Extract the [x, y] coordinate from the center of the cell holding the provided text.  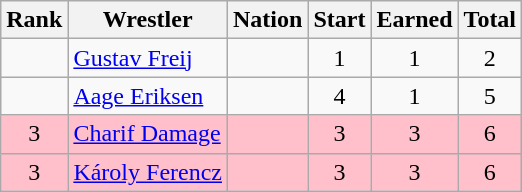
Charif Damage [148, 134]
Earned [414, 20]
Rank [34, 20]
2 [490, 58]
Nation [268, 20]
Total [490, 20]
5 [490, 96]
Start [340, 20]
Aage Eriksen [148, 96]
4 [340, 96]
Wrestler [148, 20]
Károly Ferencz [148, 172]
Gustav Freij [148, 58]
